Determine the (x, y) coordinate at the center of the cell enclosing the given text.  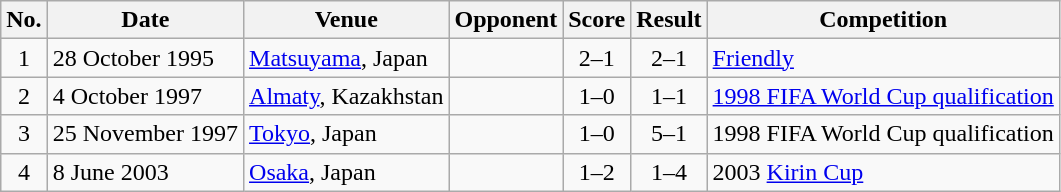
Almaty, Kazakhstan (346, 96)
2 (24, 96)
Venue (346, 20)
Matsuyama, Japan (346, 58)
1–1 (669, 96)
5–1 (669, 134)
Competition (883, 20)
4 (24, 172)
Friendly (883, 58)
Tokyo, Japan (346, 134)
25 November 1997 (145, 134)
No. (24, 20)
1–2 (597, 172)
Date (145, 20)
1–4 (669, 172)
4 October 1997 (145, 96)
8 June 2003 (145, 172)
Result (669, 20)
3 (24, 134)
28 October 1995 (145, 58)
1 (24, 58)
Score (597, 20)
Osaka, Japan (346, 172)
Opponent (506, 20)
2003 Kirin Cup (883, 172)
